Output the (x, y) coordinate of the center of the cell containing the given text.  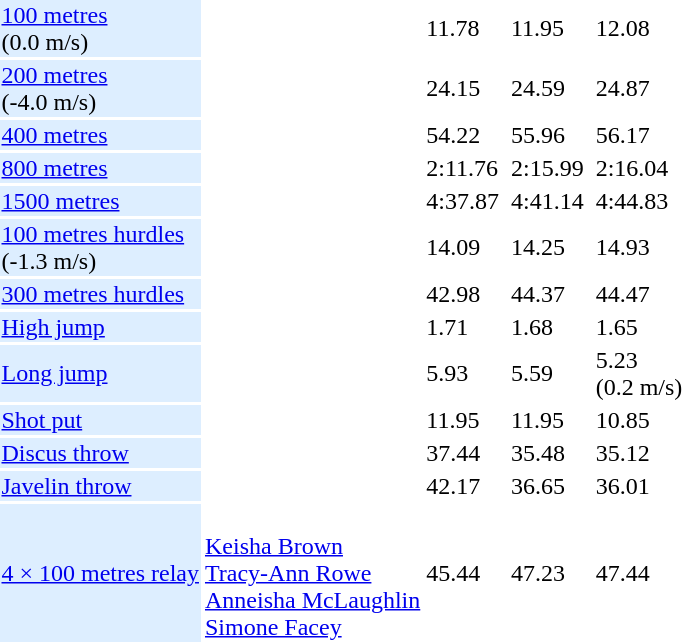
Long jump (100, 374)
2:11.76 (463, 168)
800 metres (100, 168)
200 metres (-4.0 m/s) (100, 88)
42.17 (463, 486)
High jump (100, 327)
4:41.14 (547, 201)
47.23 (547, 573)
Shot put (100, 420)
54.22 (463, 135)
44.37 (547, 294)
2:15.99 (547, 168)
14.09 (463, 248)
14.25 (547, 248)
4 × 100 metres relay (100, 573)
1.71 (463, 327)
300 metres hurdles (100, 294)
Javelin throw (100, 486)
24.15 (463, 88)
1500 metres (100, 201)
45.44 (463, 573)
24.59 (547, 88)
5.59 (547, 374)
37.44 (463, 453)
Discus throw (100, 453)
36.65 (547, 486)
35.48 (547, 453)
11.78 (463, 28)
5.93 (463, 374)
1.68 (547, 327)
Keisha Brown Tracy-Ann Rowe Anneisha McLaughlin Simone Facey (312, 573)
4:37.87 (463, 201)
55.96 (547, 135)
42.98 (463, 294)
100 metres (0.0 m/s) (100, 28)
100 metres hurdles (-1.3 m/s) (100, 248)
400 metres (100, 135)
